Determine the [x, y] coordinate at the center of the cell enclosing the given text.  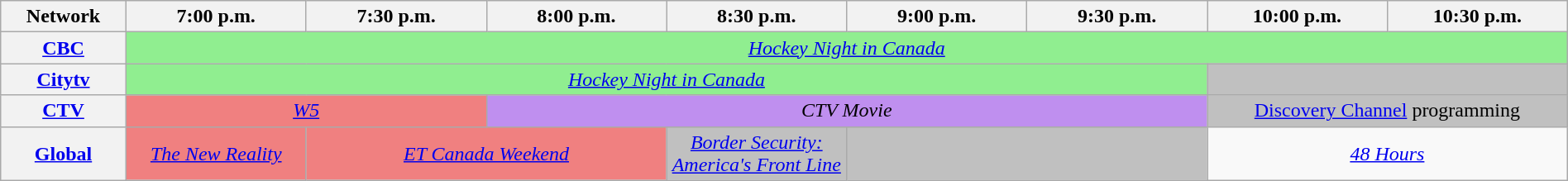
W5 [306, 111]
Border Security: America's Front Line [757, 154]
The New Reality [216, 154]
CTV Movie [847, 111]
10:00 p.m. [1298, 17]
CTV [64, 111]
Citytv [64, 79]
48 Hours [1388, 154]
Network [64, 17]
9:30 p.m. [1117, 17]
10:30 p.m. [1477, 17]
8:00 p.m. [576, 17]
CBC [64, 48]
ET Canada Weekend [486, 154]
Discovery Channel programming [1388, 111]
8:30 p.m. [757, 17]
7:00 p.m. [216, 17]
Global [64, 154]
7:30 p.m. [396, 17]
9:00 p.m. [937, 17]
